Provide the (X, Y) coordinate of the cell's center where the given text is located.  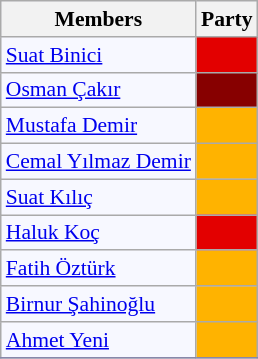
Ahmet Yeni (98, 340)
Members (98, 19)
Birnur Şahinoğlu (98, 304)
Osman Çakır (98, 90)
Cemal Yılmaz Demir (98, 162)
Fatih Öztürk (98, 269)
Suat Kılıç (98, 197)
Haluk Koç (98, 233)
Mustafa Demir (98, 126)
Party (227, 19)
Suat Binici (98, 55)
